Detect which cell encompasses the target text, then output its (x, y) center coordinate. 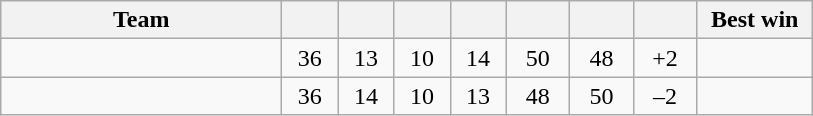
Best win (755, 20)
–2 (665, 96)
Team (142, 20)
+2 (665, 58)
